Return the [x, y] coordinate for the center point of the cell that contains the specified text.  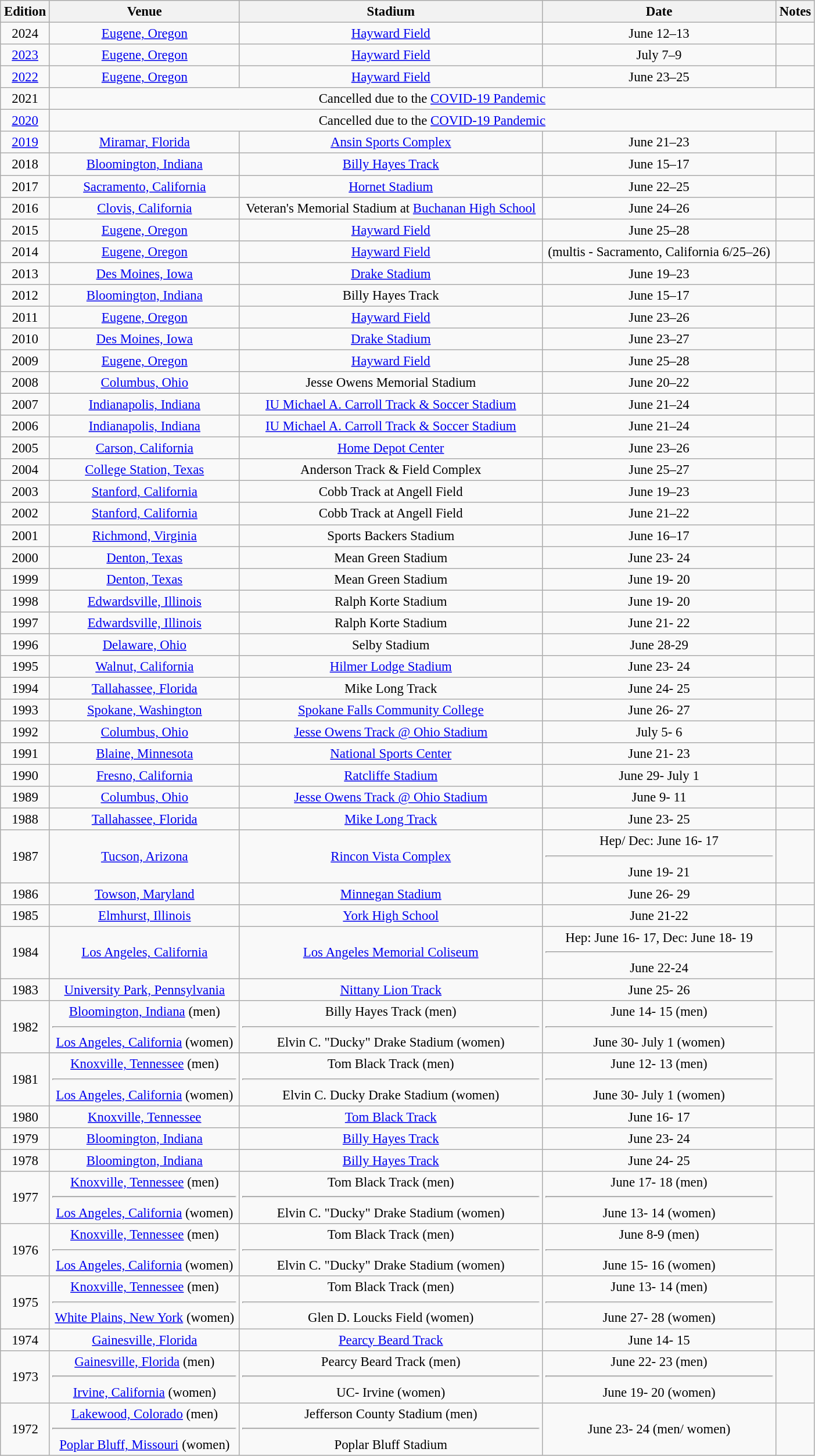
Gainesville, Florida [144, 1340]
Pearcy Beard Track [390, 1340]
2017 [26, 186]
July 5- 6 [659, 732]
Hep/ Dec: June 16- 17 June 19- 21 [659, 857]
June 20–22 [659, 383]
1984 [26, 952]
1990 [26, 776]
June 23- 25 [659, 819]
1994 [26, 688]
2024 [26, 34]
1972 [26, 1429]
Delaware, Ohio [144, 645]
2021 [26, 99]
June 24–26 [659, 208]
June 23–27 [659, 339]
1991 [26, 754]
Hilmer Lodge Stadium [390, 667]
June 21- 23 [659, 754]
1985 [26, 915]
2009 [26, 361]
June 17- 18 (men) June 13- 14 (women) [659, 1198]
1983 [26, 990]
Tom Black Track [390, 1117]
2018 [26, 164]
Carson, California [144, 448]
June 16- 17 [659, 1117]
1989 [26, 797]
Bloomington, Indiana (men)Los Angeles, California (women) [144, 1027]
2014 [26, 251]
Lakewood, Colorado (men)Poplar Bluff, Missouri (women) [144, 1429]
1977 [26, 1198]
2003 [26, 492]
1976 [26, 1250]
1978 [26, 1160]
June 13- 14 (men) June 27- 28 (women) [659, 1302]
Tom Black Track (men) Glen D. Loucks Field (women) [390, 1302]
June 23–25 [659, 77]
1999 [26, 579]
June 26- 29 [659, 894]
2020 [26, 121]
Miramar, Florida [144, 142]
June 14- 15 [659, 1340]
1980 [26, 1117]
June 25- 26 [659, 990]
Edition [26, 12]
Notes [796, 12]
June 21–23 [659, 142]
July 7–9 [659, 55]
June 12- 13 (men) June 30- July 1 (women) [659, 1079]
Rincon Vista Complex [390, 857]
Los Angeles, California [144, 952]
2019 [26, 142]
1975 [26, 1302]
Fresno, California [144, 776]
June 28-29 [659, 645]
1974 [26, 1340]
Gainesville, Florida (men)Irvine, California (women) [144, 1376]
Date [659, 12]
Tom Black Track (men) Elvin C. Ducky Drake Stadium (women) [390, 1079]
Minnegan Stadium [390, 894]
1998 [26, 601]
1996 [26, 645]
June 22–25 [659, 186]
June 9- 11 [659, 797]
Towson, Maryland [144, 894]
1973 [26, 1376]
June 23- 24 (men/ women) [659, 1429]
2000 [26, 558]
Blaine, Minnesota [144, 754]
2015 [26, 230]
Elmhurst, Illinois [144, 915]
2007 [26, 405]
Ansin Sports Complex [390, 142]
Hornet Stadium [390, 186]
2022 [26, 77]
Knoxville, Tennessee (men)White Plains, New York (women) [144, 1302]
Ratcliffe Stadium [390, 776]
June 25–27 [659, 470]
Sacramento, California [144, 186]
Stadium [390, 12]
1979 [26, 1138]
York High School [390, 915]
Tucson, Arizona [144, 857]
2006 [26, 426]
June 14- 15 (men) June 30- July 1 (women) [659, 1027]
June 21-22 [659, 915]
1995 [26, 667]
June 21–22 [659, 514]
Richmond, Virginia [144, 535]
2005 [26, 448]
2011 [26, 317]
Clovis, California [144, 208]
National Sports Center [390, 754]
1992 [26, 732]
Jesse Owens Memorial Stadium [390, 383]
1986 [26, 894]
June 8-9 (men) June 15- 16 (women) [659, 1250]
June 22- 23 (men) June 19- 20 (women) [659, 1376]
Pearcy Beard Track (men) UC- Irvine (women) [390, 1376]
Sports Backers Stadium [390, 535]
Veteran's Memorial Stadium at Buchanan High School [390, 208]
2004 [26, 470]
Nittany Lion Track [390, 990]
2012 [26, 296]
June 16–17 [659, 535]
1997 [26, 623]
Knoxville, Tennessee [144, 1117]
1993 [26, 710]
Walnut, California [144, 667]
Selby Stadium [390, 645]
Jefferson County Stadium (men) Poplar Bluff Stadium [390, 1429]
June 29- July 1 [659, 776]
2016 [26, 208]
June 12–13 [659, 34]
June 26- 27 [659, 710]
2013 [26, 274]
June 21- 22 [659, 623]
2002 [26, 514]
College Station, Texas [144, 470]
Billy Hayes Track (men) Elvin C. "Ducky" Drake Stadium (women) [390, 1027]
2001 [26, 535]
2010 [26, 339]
University Park, Pennsylvania [144, 990]
1988 [26, 819]
2023 [26, 55]
(multis - Sacramento, California 6/25–26) [659, 251]
1981 [26, 1079]
Los Angeles Memorial Coliseum [390, 952]
Hep: June 16- 17, Dec: June 18- 19 June 22-24 [659, 952]
Home Depot Center [390, 448]
Venue [144, 12]
1987 [26, 857]
Spokane, Washington [144, 710]
Anderson Track & Field Complex [390, 470]
Spokane Falls Community College [390, 710]
2008 [26, 383]
1982 [26, 1027]
